Scan for the cell matching the given text and deliver its [x, y] coordinate at center. 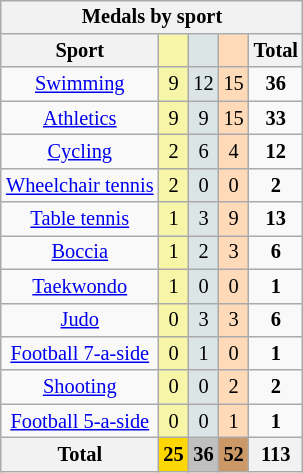
25 [173, 455]
Taekwondo [80, 286]
Boccia [80, 253]
Athletics [80, 118]
Judo [80, 320]
Football 7-a-side [80, 354]
Cycling [80, 152]
Table tennis [80, 219]
Wheelchair tennis [80, 185]
Medals by sport [152, 17]
Swimming [80, 84]
13 [276, 219]
Shooting [80, 387]
113 [276, 455]
33 [276, 118]
52 [234, 455]
Sport [80, 51]
4 [234, 152]
Football 5-a-side [80, 421]
